Determine the [x, y] coordinate at the center of the cell enclosing the given text.  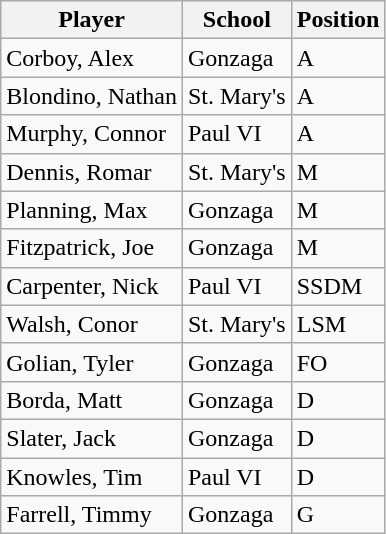
Slater, Jack [92, 438]
G [338, 515]
Player [92, 20]
Golian, Tyler [92, 362]
Carpenter, Nick [92, 286]
Walsh, Conor [92, 324]
Planning, Max [92, 210]
LSM [338, 324]
Blondino, Nathan [92, 96]
FO [338, 362]
Fitzpatrick, Joe [92, 248]
Borda, Matt [92, 400]
SSDM [338, 286]
Murphy, Connor [92, 134]
School [236, 20]
Knowles, Tim [92, 477]
Dennis, Romar [92, 172]
Position [338, 20]
Corboy, Alex [92, 58]
Farrell, Timmy [92, 515]
